Output the (x, y) coordinate of the center of the cell containing the given text.  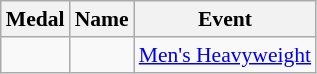
Event (225, 19)
Men's Heavyweight (225, 55)
Medal (36, 19)
Name (102, 19)
